Detect which cell encompasses the target text, then output its [x, y] center coordinate. 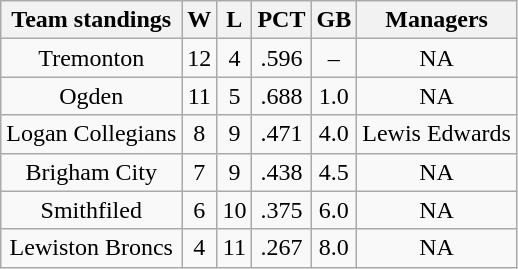
12 [200, 58]
Logan Collegians [92, 134]
4.0 [334, 134]
Tremonton [92, 58]
L [234, 20]
.471 [282, 134]
.375 [282, 210]
4.5 [334, 172]
7 [200, 172]
1.0 [334, 96]
8.0 [334, 248]
.596 [282, 58]
.438 [282, 172]
.688 [282, 96]
W [200, 20]
Brigham City [92, 172]
Team standings [92, 20]
.267 [282, 248]
GB [334, 20]
Lewis Edwards [437, 134]
Managers [437, 20]
Lewiston Broncs [92, 248]
PCT [282, 20]
– [334, 58]
5 [234, 96]
Smithfiled [92, 210]
6 [200, 210]
8 [200, 134]
10 [234, 210]
6.0 [334, 210]
Ogden [92, 96]
